Capture the cell that displays the provided text and extract its (X, Y) central coordinate. 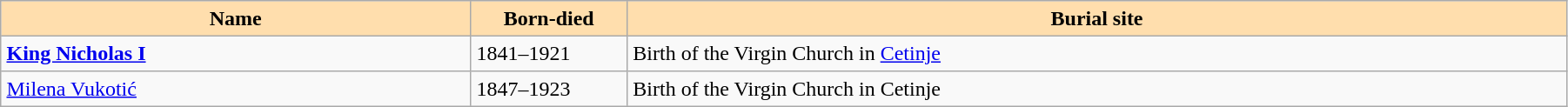
1847–1923 (549, 89)
King Nicholas I (236, 53)
1841–1921 (549, 53)
Born-died (549, 18)
Name (236, 18)
Milena Vukotić (236, 89)
Burial site (1097, 18)
